Identify which cell holds the provided text, then report its (X, Y) central coordinate. 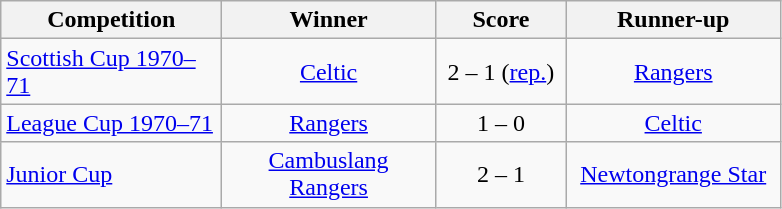
Competition (112, 20)
Score (500, 20)
Cambuslang Rangers (329, 174)
2 – 1 (500, 174)
Newtongrange Star (673, 174)
Winner (329, 20)
Junior Cup (112, 174)
Runner-up (673, 20)
1 – 0 (500, 123)
League Cup 1970–71 (112, 123)
2 – 1 (rep.) (500, 72)
Scottish Cup 1970–71 (112, 72)
